Return the (x, y) coordinate for the center point of the cell that contains the specified text.  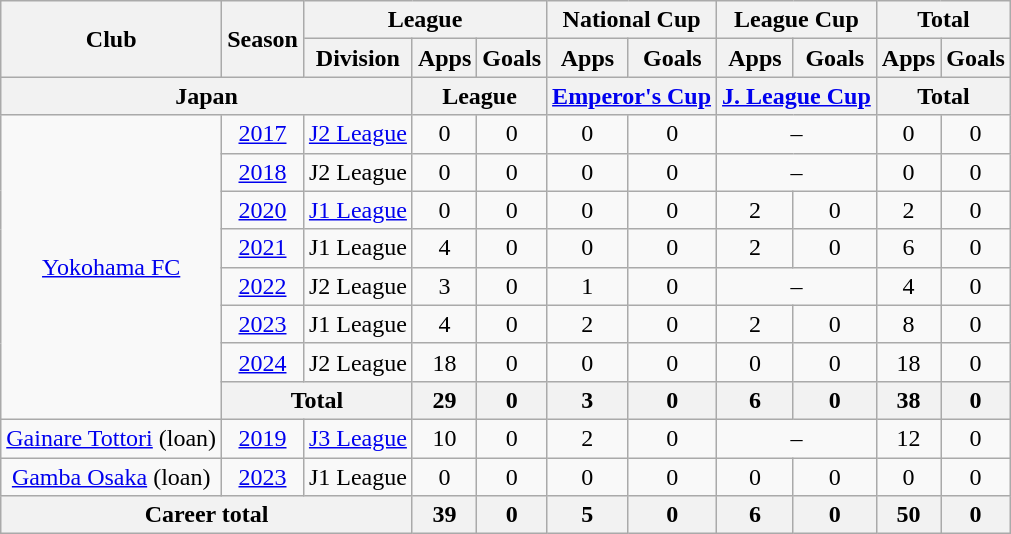
12 (908, 438)
39 (444, 515)
National Cup (632, 20)
Emperor's Cup (632, 96)
2020 (263, 210)
2024 (263, 362)
2022 (263, 286)
38 (908, 400)
5 (588, 515)
2018 (263, 172)
50 (908, 515)
Japan (207, 96)
Yokohama FC (112, 267)
1 (588, 286)
League Cup (797, 20)
Division (358, 58)
J3 League (358, 438)
29 (444, 400)
8 (908, 324)
10 (444, 438)
2019 (263, 438)
Gainare Tottori (loan) (112, 438)
2021 (263, 248)
Career total (207, 515)
2017 (263, 134)
Season (263, 39)
Gamba Osaka (loan) (112, 477)
Club (112, 39)
J. League Cup (797, 96)
